Pinpoint the cell where the given text exists, returning its [X, Y] midpoint coordinate. 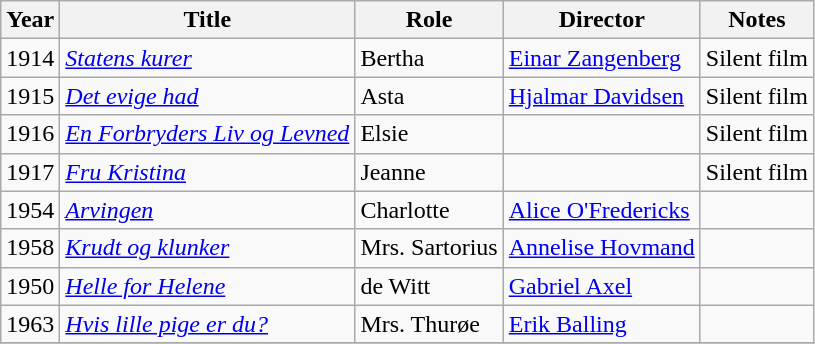
Bertha [429, 58]
Fru Kristina [208, 172]
Helle for Helene [208, 286]
1917 [30, 172]
Hvis lille pige er du? [208, 324]
1954 [30, 210]
Mrs. Sartorius [429, 248]
Title [208, 20]
de Witt [429, 286]
Director [602, 20]
Erik Balling [602, 324]
Year [30, 20]
En Forbryders Liv og Levned [208, 134]
Alice O'Fredericks [602, 210]
Elsie [429, 134]
Notes [756, 20]
1915 [30, 96]
Charlotte [429, 210]
Arvingen [208, 210]
1916 [30, 134]
Role [429, 20]
Gabriel Axel [602, 286]
Mrs. Thurøe [429, 324]
Krudt og klunker [208, 248]
1963 [30, 324]
1914 [30, 58]
Det evige had [208, 96]
1950 [30, 286]
Einar Zangenberg [602, 58]
Annelise Hovmand [602, 248]
Hjalmar Davidsen [602, 96]
Jeanne [429, 172]
1958 [30, 248]
Statens kurer [208, 58]
Asta [429, 96]
